Return [x, y] of the center of cell containing provided text 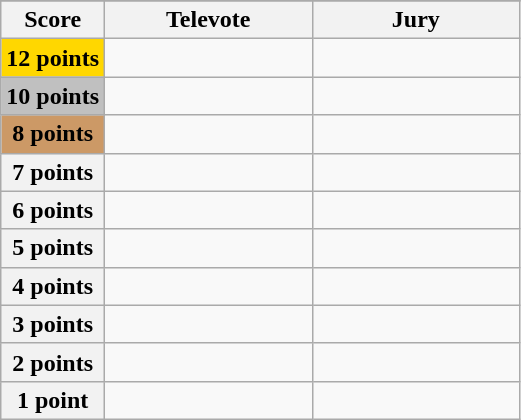
4 points [53, 286]
6 points [53, 210]
5 points [53, 248]
10 points [53, 96]
8 points [53, 134]
12 points [53, 58]
Televote [209, 20]
1 point [53, 400]
7 points [53, 172]
3 points [53, 324]
Jury [416, 20]
2 points [53, 362]
Score [53, 20]
